Return the [x, y] coordinate for the center point of the cell that contains the specified text.  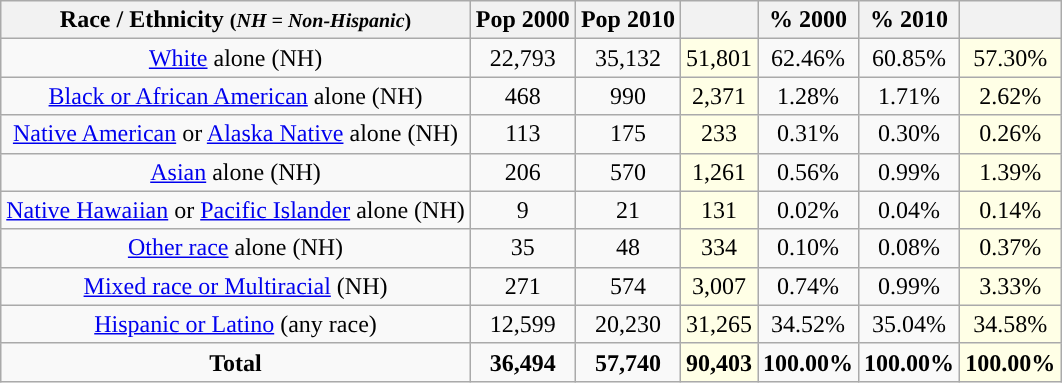
Other race alone (NH) [236, 248]
113 [522, 134]
0.10% [808, 248]
48 [628, 248]
0.14% [1010, 210]
White alone (NH) [236, 58]
% 2010 [910, 20]
Pop 2010 [628, 20]
51,801 [718, 58]
271 [522, 286]
Asian alone (NH) [236, 172]
22,793 [522, 58]
Hispanic or Latino (any race) [236, 324]
90,403 [718, 362]
233 [718, 134]
36,494 [522, 362]
2.62% [1010, 96]
% 2000 [808, 20]
60.85% [910, 58]
0.56% [808, 172]
0.08% [910, 248]
Race / Ethnicity (NH = Non-Hispanic) [236, 20]
Black or African American alone (NH) [236, 96]
57.30% [1010, 58]
31,265 [718, 324]
2,371 [718, 96]
3.33% [1010, 286]
0.26% [1010, 134]
34.58% [1010, 324]
334 [718, 248]
20,230 [628, 324]
9 [522, 210]
Native American or Alaska Native alone (NH) [236, 134]
206 [522, 172]
574 [628, 286]
Native Hawaiian or Pacific Islander alone (NH) [236, 210]
1.28% [808, 96]
12,599 [522, 324]
1.39% [1010, 172]
570 [628, 172]
35,132 [628, 58]
131 [718, 210]
Mixed race or Multiracial (NH) [236, 286]
990 [628, 96]
21 [628, 210]
468 [522, 96]
0.37% [1010, 248]
3,007 [718, 286]
1,261 [718, 172]
Pop 2000 [522, 20]
35 [522, 248]
1.71% [910, 96]
34.52% [808, 324]
Total [236, 362]
57,740 [628, 362]
0.31% [808, 134]
0.30% [910, 134]
62.46% [808, 58]
0.02% [808, 210]
0.74% [808, 286]
175 [628, 134]
0.04% [910, 210]
35.04% [910, 324]
